Extract the [X, Y] coordinate from the center of the cell holding the provided text.  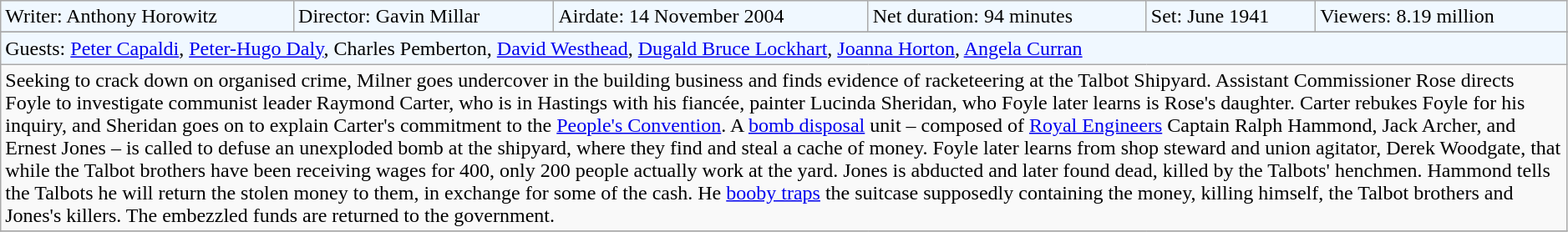
Director: Gavin Millar [424, 17]
Airdate: 14 November 2004 [711, 17]
Guests: Peter Capaldi, Peter-Hugo Daly, Charles Pemberton, David Westhead, Dugald Bruce Lockhart, Joanna Horton, Angela Curran [784, 48]
Set: June 1941 [1231, 17]
Net duration: 94 minutes [1007, 17]
Writer: Anthony Horowitz [147, 17]
Viewers: 8.19 million [1442, 17]
